Return the (x, y) coordinate for the center point of the cell that contains the specified text.  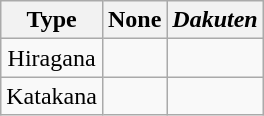
Katakana (52, 96)
Type (52, 20)
Dakuten (215, 20)
Hiragana (52, 58)
None (134, 20)
